Provide the (x, y) coordinate of the cell's center where the given text is located.  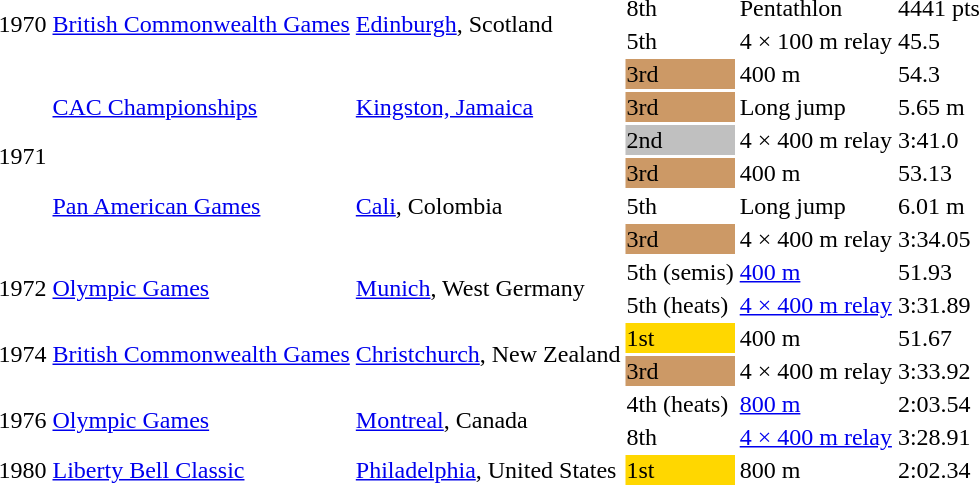
5th (heats) (680, 305)
8th (680, 437)
Pan American Games (201, 206)
Kingston, Jamaica (488, 107)
4 × 100 m relay (816, 41)
Philadelphia, United States (488, 470)
4th (heats) (680, 404)
Christchurch, New Zealand (488, 354)
5th (semis) (680, 272)
British Commonwealth Games (201, 354)
2nd (680, 140)
Munich, West Germany (488, 288)
CAC Championships (201, 107)
Montreal, Canada (488, 420)
Liberty Bell Classic (201, 470)
Cali, Colombia (488, 206)
